Identify which cell holds the provided text, then report its [X, Y] central coordinate. 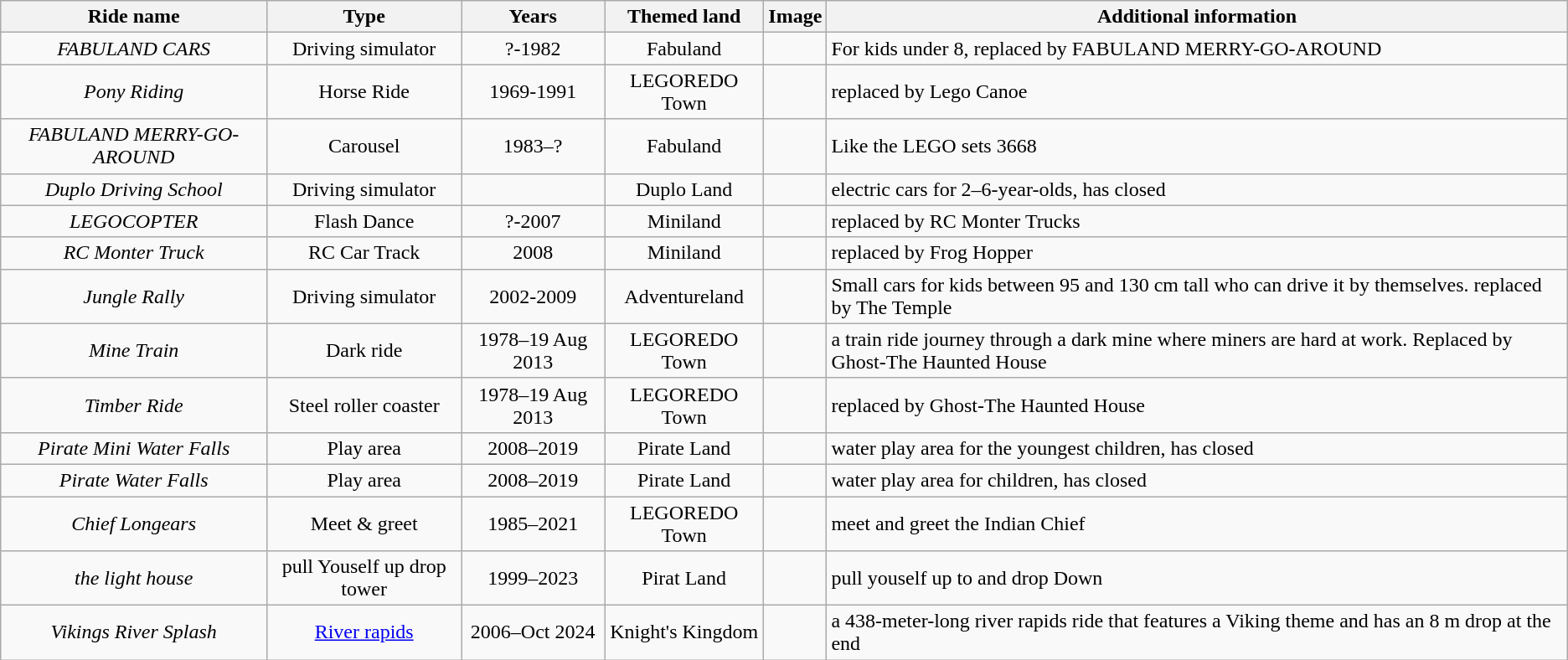
a train ride journey through a dark mine where miners are hard at work. Replaced by Ghost-The Haunted House [1197, 350]
RC Monter Truck [134, 253]
Steel roller coaster [364, 405]
FABULAND MERRY-GO-AROUND [134, 146]
1985–2021 [533, 523]
Pirat Land [684, 578]
Image [796, 17]
Duplo Driving School [134, 189]
pull youself up to and drop Down [1197, 578]
Jungle Rally [134, 296]
2006–Oct 2024 [533, 633]
Small cars for kids between 95 and 130 cm tall who can drive it by themselves. replaced by The Temple [1197, 296]
pull Youself up drop tower [364, 578]
Type [364, 17]
LEGOCOPTER [134, 221]
Themed land [684, 17]
Dark ride [364, 350]
Timber Ride [134, 405]
Adventureland [684, 296]
Horse Ride [364, 92]
Vikings River Splash [134, 633]
Pony Riding [134, 92]
Ride name [134, 17]
Carousel [364, 146]
the light house [134, 578]
Mine Train [134, 350]
a 438-meter-long river rapids ride that features a Viking theme and has an 8 m drop at the end [1197, 633]
For kids under 8, replaced by FABULAND MERRY-GO-AROUND [1197, 49]
Chief Longears [134, 523]
River rapids [364, 633]
?-2007 [533, 221]
RC Car Track [364, 253]
Meet & greet [364, 523]
?-1982 [533, 49]
Years [533, 17]
meet and greet the Indian Chief [1197, 523]
1999–2023 [533, 578]
Duplo Land [684, 189]
water play area for children, has closed [1197, 480]
replaced by Frog Hopper [1197, 253]
Pirate Water Falls [134, 480]
replaced by Ghost-The Haunted House [1197, 405]
Like the LEGO sets 3668 [1197, 146]
replaced by Lego Canoe [1197, 92]
1983–? [533, 146]
Knight's Kingdom [684, 633]
Pirate Mini Water Falls [134, 448]
2002-2009 [533, 296]
electric cars for 2–6-year-olds, has closed [1197, 189]
replaced by RC Monter Trucks [1197, 221]
2008 [533, 253]
1969-1991 [533, 92]
FABULAND CARS [134, 49]
Flash Dance [364, 221]
water play area for the youngest children, has closed [1197, 448]
Additional information [1197, 17]
